Provide the [x, y] coordinate of the cell's center where the given text is located.  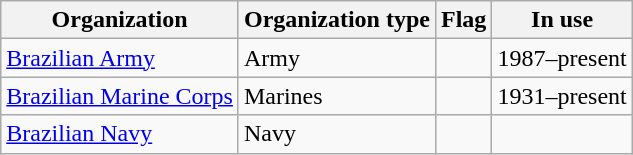
Brazilian Navy [120, 134]
1987–present [562, 58]
Flag [463, 20]
In use [562, 20]
1931–present [562, 96]
Organization type [336, 20]
Brazilian Marine Corps [120, 96]
Marines [336, 96]
Brazilian Army [120, 58]
Army [336, 58]
Organization [120, 20]
Navy [336, 134]
